Determine the (X, Y) coordinate at the center of the cell enclosing the given text.  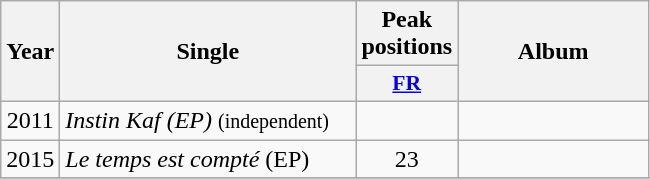
Album (554, 52)
2015 (30, 159)
FR (407, 84)
Peak positions (407, 34)
Year (30, 52)
Instin Kaf (EP) (independent) (208, 120)
2011 (30, 120)
23 (407, 159)
Le temps est compté (EP) (208, 159)
Single (208, 52)
